Scan for the cell matching the given text and deliver its [X, Y] coordinate at center. 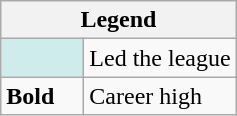
Legend [118, 20]
Led the league [160, 58]
Career high [160, 96]
Bold [42, 96]
